Pinpoint the cell where the given text exists, returning its [X, Y] midpoint coordinate. 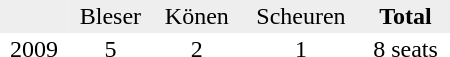
Könen [197, 16]
Bleser [110, 16]
Scheuren [301, 16]
Total [406, 16]
